Determine the (x, y) coordinate at the center of the cell enclosing the given text.  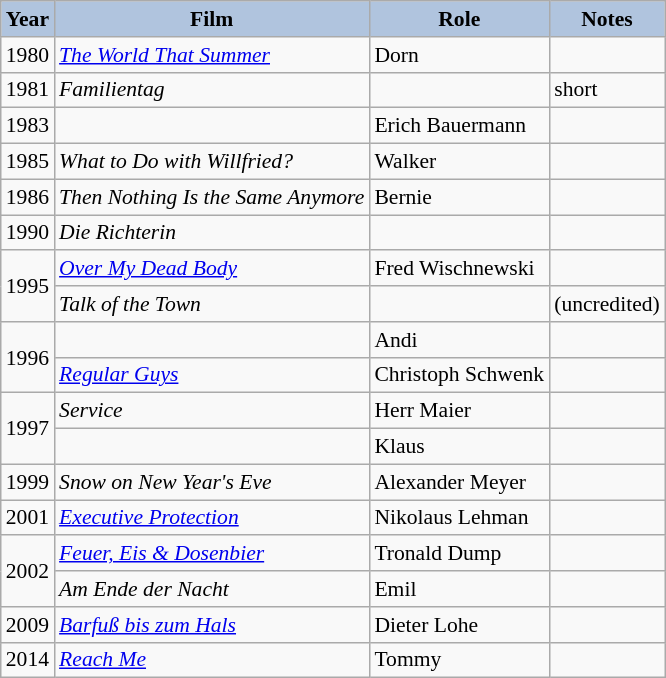
Die Richterin (212, 233)
Alexander Meyer (459, 482)
Notes (607, 19)
2009 (28, 625)
1999 (28, 482)
Emil (459, 589)
Snow on New Year's Eve (212, 482)
Dieter Lohe (459, 625)
2001 (28, 518)
Dorn (459, 55)
Fred Wischnewski (459, 269)
Executive Protection (212, 518)
Walker (459, 162)
1995 (28, 286)
Christoph Schwenk (459, 375)
1985 (28, 162)
(uncredited) (607, 304)
Year (28, 19)
Nikolaus Lehman (459, 518)
1986 (28, 197)
2014 (28, 660)
Regular Guys (212, 375)
Herr Maier (459, 411)
Bernie (459, 197)
Am Ende der Nacht (212, 589)
Tronald Dump (459, 554)
Familientag (212, 90)
short (607, 90)
Barfuß bis zum Hals (212, 625)
1981 (28, 90)
2002 (28, 572)
Tommy (459, 660)
Over My Dead Body (212, 269)
Reach Me (212, 660)
Talk of the Town (212, 304)
Then Nothing Is the Same Anymore (212, 197)
Role (459, 19)
Erich Bauermann (459, 126)
The World That Summer (212, 55)
1983 (28, 126)
Feuer, Eis & Dosenbier (212, 554)
Andi (459, 340)
Service (212, 411)
Klaus (459, 447)
1997 (28, 428)
1990 (28, 233)
Film (212, 19)
What to Do with Willfried? (212, 162)
1980 (28, 55)
1996 (28, 358)
